Output the [x, y] coordinate of the center of the cell containing the given text.  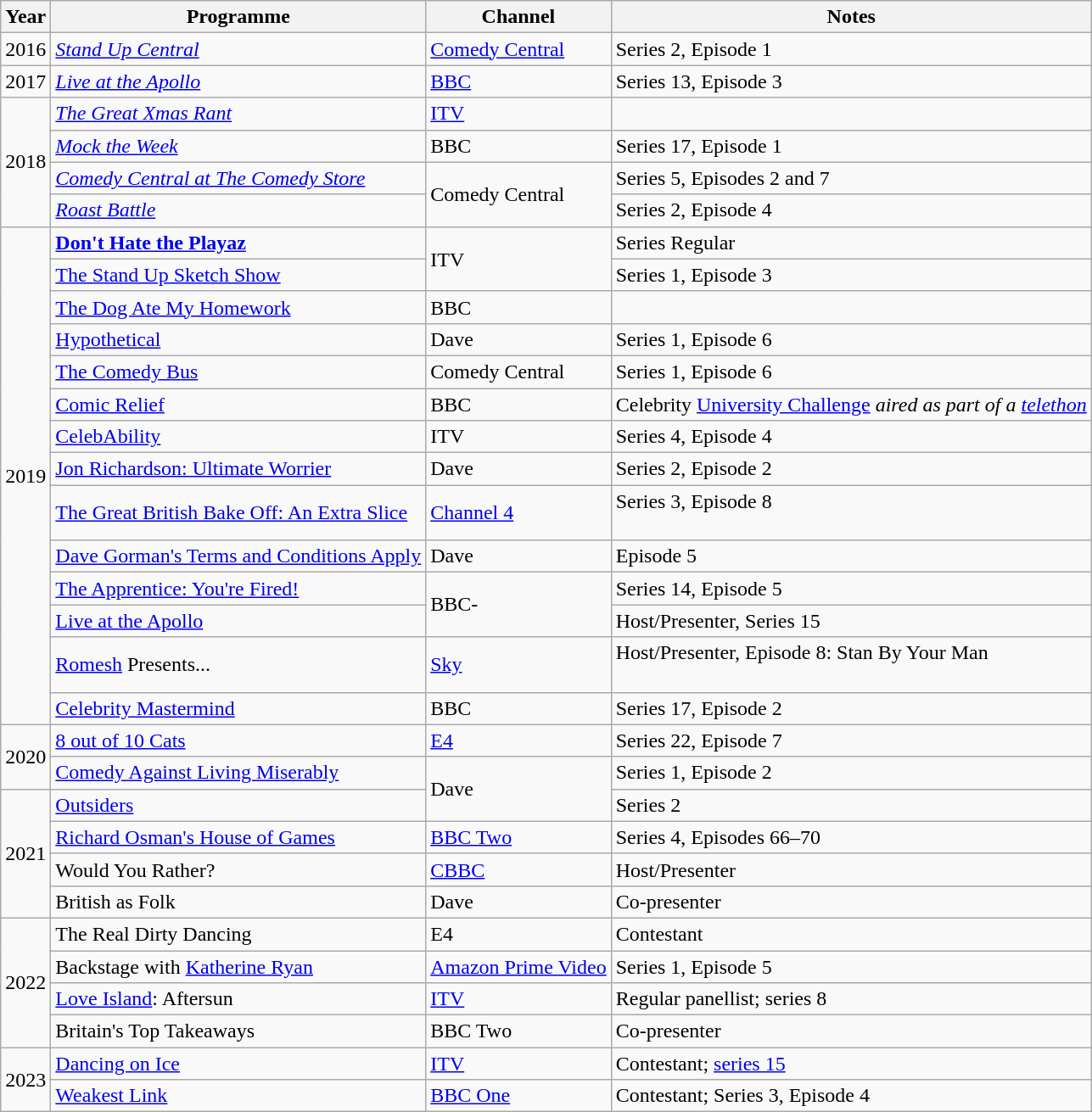
Channel 4 [518, 512]
Year [25, 17]
Contestant [851, 934]
2017 [25, 81]
Celebrity Mastermind [238, 708]
Series 5, Episodes 2 and 7 [851, 178]
Series 2 [851, 805]
The Great Xmas Rant [238, 114]
2023 [25, 1080]
2018 [25, 162]
Programme [238, 17]
Would You Rather? [238, 869]
Love Island: Aftersun [238, 999]
Notes [851, 17]
BBC One [518, 1096]
Series 4, Episodes 66–70 [851, 837]
Series 14, Episode 5 [851, 589]
The Real Dirty Dancing [238, 934]
The Great British Bake Off: An Extra Slice [238, 512]
Regular panellist; series 8 [851, 999]
The Dog Ate My Homework [238, 307]
Comedy Against Living Miserably [238, 773]
Series Regular [851, 243]
Mock the Week [238, 146]
2021 [25, 853]
2016 [25, 49]
BBC- [518, 605]
Comic Relief [238, 405]
Series 4, Episode 4 [851, 437]
Host/Presenter [851, 869]
Outsiders [238, 805]
Dave Gorman's Terms and Conditions Apply [238, 556]
Contestant; series 15 [851, 1064]
Celebrity University Challenge aired as part of a telethon [851, 405]
Britain's Top Takeaways [238, 1031]
Amazon Prime Video [518, 966]
2019 [25, 475]
Series 2, Episode 4 [851, 210]
Series 3, Episode 8 [851, 512]
8 out of 10 Cats [238, 740]
Series 17, Episode 2 [851, 708]
The Apprentice: You're Fired! [238, 589]
Series 17, Episode 1 [851, 146]
Host/Presenter, Episode 8: Stan By Your Man [851, 665]
British as Folk [238, 902]
Romesh Presents... [238, 665]
Sky [518, 665]
Episode 5 [851, 556]
Series 13, Episode 3 [851, 81]
Don't Hate the Playaz [238, 243]
Host/Presenter, Series 15 [851, 621]
Hypothetical [238, 339]
Series 1, Episode 3 [851, 275]
Weakest Link [238, 1096]
Roast Battle [238, 210]
CelebAbility [238, 437]
Series 22, Episode 7 [851, 740]
Channel [518, 17]
Stand Up Central [238, 49]
2020 [25, 757]
2022 [25, 982]
Series 2, Episode 1 [851, 49]
Series 1, Episode 2 [851, 773]
The Comedy Bus [238, 372]
Series 2, Episode 2 [851, 469]
Jon Richardson: Ultimate Worrier [238, 469]
CBBC [518, 869]
Backstage with Katherine Ryan [238, 966]
Contestant; Series 3, Episode 4 [851, 1096]
Comedy Central at The Comedy Store [238, 178]
Richard Osman's House of Games [238, 837]
The Stand Up Sketch Show [238, 275]
Series 1, Episode 5 [851, 966]
Dancing on Ice [238, 1064]
